Extract the [X, Y] coordinate from the center of the cell holding the provided text.  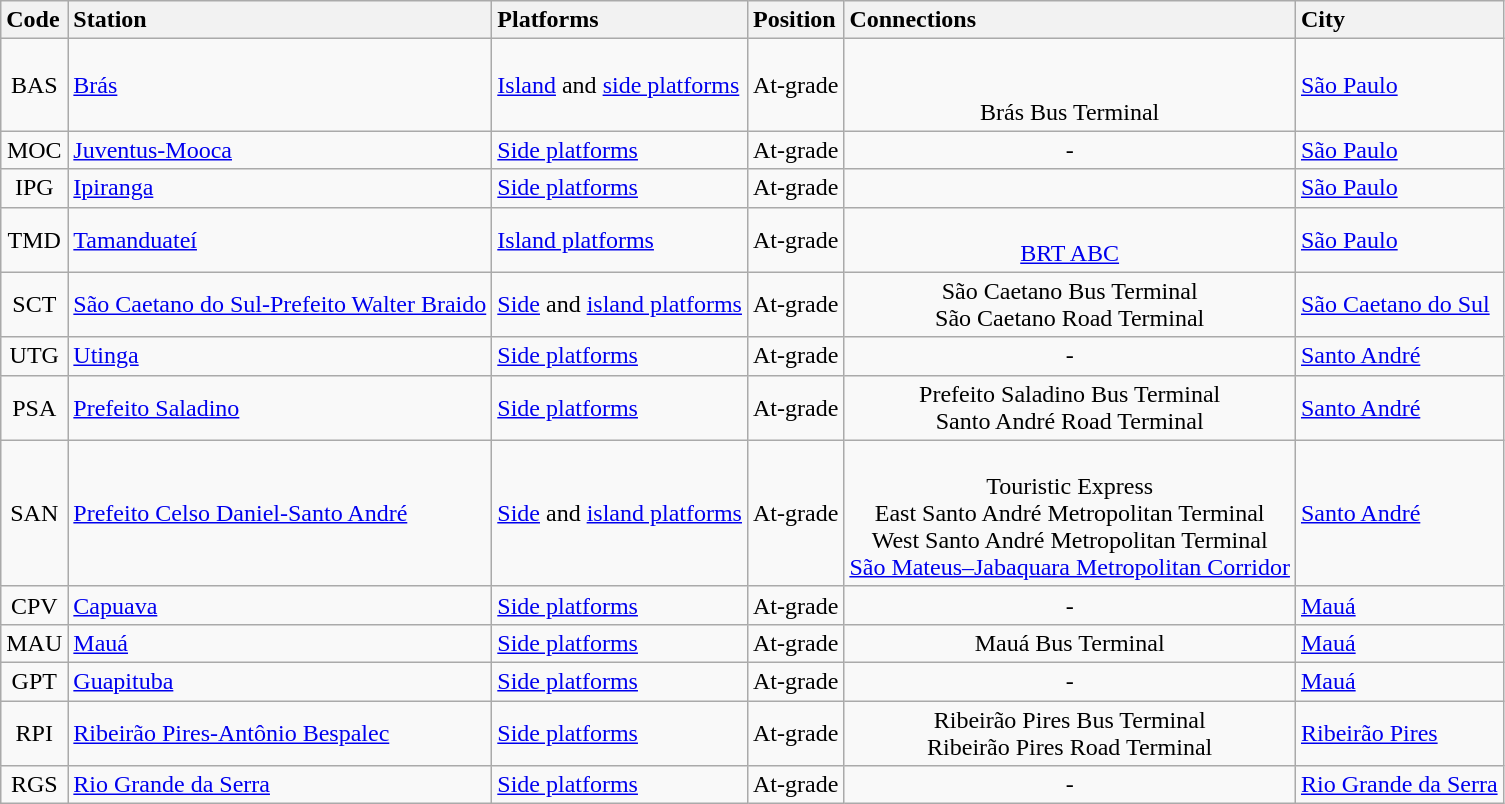
Island and side platforms [620, 85]
RPI [34, 732]
SCT [34, 304]
Code [34, 20]
Capuava [280, 605]
Brás [280, 85]
MOC [34, 150]
Guapituba [280, 681]
São Caetano Bus Terminal São Caetano Road Terminal [1070, 304]
UTG [34, 356]
TMD [34, 240]
Juventus-Mooca [280, 150]
Position [795, 20]
Utinga [280, 356]
City [1399, 20]
GPT [34, 681]
Brás Bus Terminal [1070, 85]
Prefeito Saladino Bus Terminal Santo André Road Terminal [1070, 408]
Island platforms [620, 240]
MAU [34, 643]
PSA [34, 408]
Ribeirão Pires-Antônio Bespalec [280, 732]
IPG [34, 188]
CPV [34, 605]
BRT ABC [1070, 240]
São Caetano do Sul [1399, 304]
Connections [1070, 20]
BAS [34, 85]
Touristic Express East Santo André Metropolitan Terminal West Santo André Metropolitan Terminal São Mateus–Jabaquara Metropolitan Corridor [1070, 513]
Prefeito Celso Daniel-Santo André [280, 513]
Platforms [620, 20]
RGS [34, 785]
Station [280, 20]
Prefeito Saladino [280, 408]
Tamanduateí [280, 240]
SAN [34, 513]
Mauá Bus Terminal [1070, 643]
São Caetano do Sul-Prefeito Walter Braido [280, 304]
Ipiranga [280, 188]
Ribeirão Pires Bus Terminal Ribeirão Pires Road Terminal [1070, 732]
Ribeirão Pires [1399, 732]
